Extract the (X, Y) coordinate from the center of the cell holding the provided text.  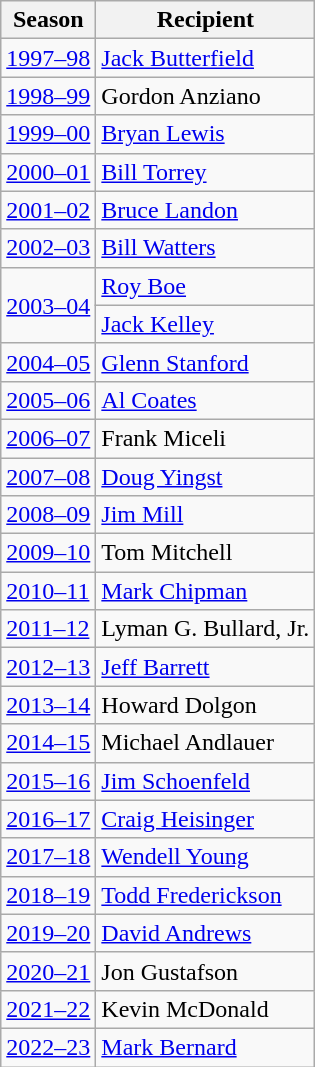
2015–16 (48, 781)
2003–04 (48, 305)
1998–99 (48, 96)
Howard Dolgon (206, 705)
Bruce Landon (206, 210)
Michael Andlauer (206, 743)
David Andrews (206, 933)
2012–13 (48, 667)
2010–11 (48, 591)
Gordon Anziano (206, 96)
Jack Butterfield (206, 58)
2004–05 (48, 362)
2014–15 (48, 743)
Recipient (206, 20)
2002–03 (48, 248)
1997–98 (48, 58)
Roy Boe (206, 286)
2021–22 (48, 1009)
Tom Mitchell (206, 553)
Kevin McDonald (206, 1009)
Jon Gustafson (206, 971)
Lyman G. Bullard, Jr. (206, 629)
2000–01 (48, 172)
Jeff Barrett (206, 667)
2018–19 (48, 895)
2011–12 (48, 629)
2017–18 (48, 857)
2013–14 (48, 705)
2005–06 (48, 400)
2022–23 (48, 1047)
Bill Torrey (206, 172)
Bryan Lewis (206, 134)
2009–10 (48, 553)
Mark Chipman (206, 591)
2001–02 (48, 210)
2020–21 (48, 971)
Doug Yingst (206, 477)
Mark Bernard (206, 1047)
Jack Kelley (206, 324)
Jim Mill (206, 515)
Season (48, 20)
Al Coates (206, 400)
Wendell Young (206, 857)
2019–20 (48, 933)
Frank Miceli (206, 438)
2007–08 (48, 477)
Bill Watters (206, 248)
Todd Frederickson (206, 895)
2016–17 (48, 819)
2006–07 (48, 438)
2008–09 (48, 515)
1999–00 (48, 134)
Craig Heisinger (206, 819)
Glenn Stanford (206, 362)
Jim Schoenfeld (206, 781)
